For the text-containing cell, return its midpoint in [X, Y] coordinate format. 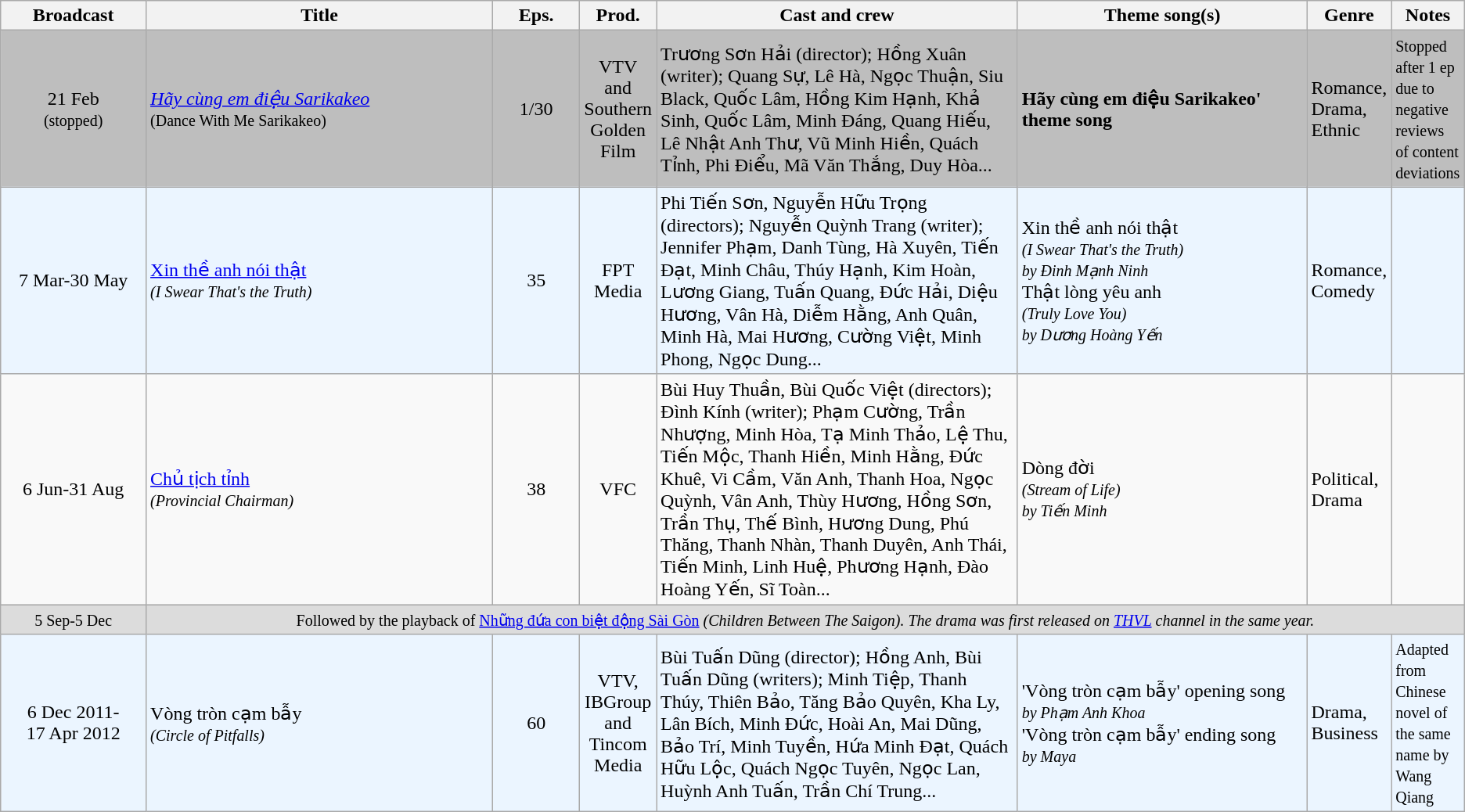
Broadcast [74, 16]
Hãy cùng em điệu Sarikakeo' theme song [1162, 109]
Dòng đời (Stream of Life)by Tiến Minh [1162, 490]
Drama, Business [1349, 723]
Romance, Drama, Ethnic [1349, 109]
60 [537, 723]
Notes [1428, 16]
Romance, Comedy [1349, 280]
Theme song(s) [1162, 16]
'Vòng tròn cạm bẫy' opening song by Phạm Anh Khoa 'Vòng tròn cạm bẫy' ending song by Maya [1162, 723]
5 Sep-5 Dec [74, 619]
Cast and crew [837, 16]
FPT Media [618, 280]
Political, Drama [1349, 490]
VTV,IBGroupandTincom Media [618, 723]
38 [537, 490]
Eps. [537, 16]
Xin thề anh nói thật (I Swear That's the Truth) [319, 280]
6 Jun-31 Aug [74, 490]
VFC [618, 490]
Hãy cùng em điệu Sarikakeo (Dance With Me Sarikakeo) [319, 109]
1/30 [537, 109]
Stopped after 1 ep due to negative reviews of content deviations [1428, 109]
Adapted from Chinese novel of the same name by Wang Qiang [1428, 723]
7 Mar-30 May [74, 280]
Chủ tịch tỉnh (Provincial Chairman) [319, 490]
VTVandSouthern Golden Film [618, 109]
Vòng tròn cạm bẫy (Circle of Pitfalls) [319, 723]
Genre [1349, 16]
35 [537, 280]
Xin thề anh nói thật (I Swear That's the Truth)by Đinh Mạnh NinhThật lòng yêu anh (Truly Love You)by Dương Hoàng Yến [1162, 280]
Title [319, 16]
6 Dec 2011-17 Apr 2012 [74, 723]
Prod. [618, 16]
21 Feb(stopped) [74, 109]
